Find where the given text appears and provide that cell's center as (X, Y) coordinate. 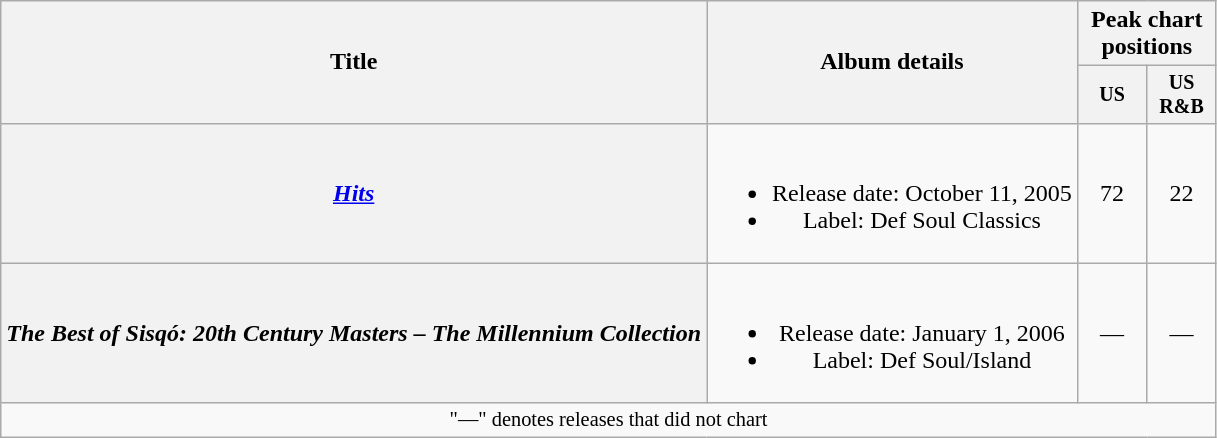
Album details (892, 62)
"—" denotes releases that did not chart (608, 420)
Release date: January 1, 2006Label: Def Soul/Island (892, 333)
Hits (354, 193)
Title (354, 62)
22 (1182, 193)
US R&B (1182, 94)
Peak chartpositions (1146, 34)
US (1112, 94)
Release date: October 11, 2005Label: Def Soul Classics (892, 193)
72 (1112, 193)
The Best of Sisqó: 20th Century Masters – The Millennium Collection (354, 333)
